Output the (X, Y) coordinate of the center of the cell containing the given text.  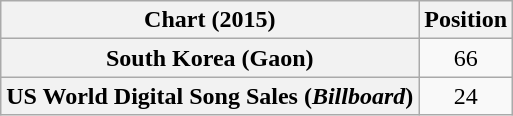
South Korea (Gaon) (210, 58)
Chart (2015) (210, 20)
Position (466, 20)
US World Digital Song Sales (Billboard) (210, 96)
24 (466, 96)
66 (466, 58)
